Pinpoint the cell where the given text exists, returning its (x, y) midpoint coordinate. 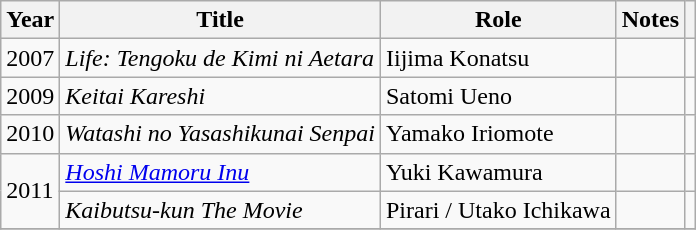
Keitai Kareshi (220, 96)
Life: Tengoku de Kimi ni Aetara (220, 58)
2009 (30, 96)
Pirari / Utako Ichikawa (498, 210)
2007 (30, 58)
Year (30, 20)
Iijima Konatsu (498, 58)
Kaibutsu-kun The Movie (220, 210)
2010 (30, 134)
Satomi Ueno (498, 96)
Role (498, 20)
Yamako Iriomote (498, 134)
Yuki Kawamura (498, 172)
Hoshi Mamoru Inu (220, 172)
Watashi no Yasashikunai Senpai (220, 134)
Notes (650, 20)
2011 (30, 191)
Title (220, 20)
